Find where the given text appears and provide that cell's center as [X, Y] coordinate. 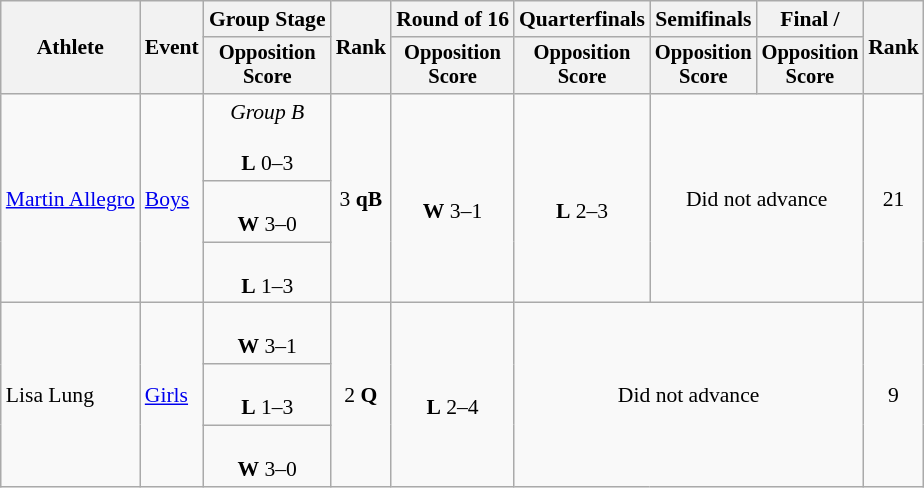
Group Stage [268, 19]
Round of 16 [452, 19]
Martin Allegro [70, 198]
21 [894, 198]
Group BL 0–3 [268, 138]
Girls [172, 394]
3 qB [362, 198]
Final / [810, 19]
Boys [172, 198]
Quarterfinals [582, 19]
Event [172, 48]
9 [894, 394]
Semifinals [704, 19]
L 2–3 [582, 198]
Lisa Lung [70, 394]
L 2–4 [452, 394]
2 Q [362, 394]
Athlete [70, 48]
